Scan for the cell matching the given text and deliver its [X, Y] coordinate at center. 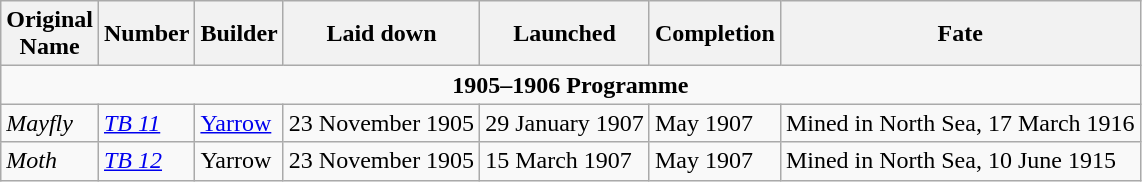
Number [146, 34]
Moth [50, 161]
1905–1906 Programme [570, 85]
Mayfly [50, 123]
Mined in North Sea, 17 March 1916 [960, 123]
TB 11 [146, 123]
Fate [960, 34]
29 January 1907 [565, 123]
TB 12 [146, 161]
Launched [565, 34]
Laid down [381, 34]
Builder [239, 34]
Mined in North Sea, 10 June 1915 [960, 161]
15 March 1907 [565, 161]
Original Name [50, 34]
Completion [714, 34]
